Capture the cell that displays the provided text and extract its [X, Y] central coordinate. 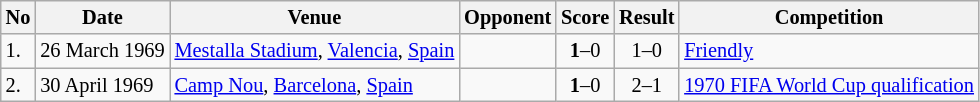
Opponent [508, 17]
Result [646, 17]
Venue [315, 17]
1970 FIFA World Cup qualification [829, 85]
Competition [829, 17]
Camp Nou, Barcelona, Spain [315, 85]
Mestalla Stadium, Valencia, Spain [315, 51]
Date [102, 17]
26 March 1969 [102, 51]
1. [18, 51]
Score [585, 17]
2. [18, 85]
2–1 [646, 85]
Friendly [829, 51]
30 April 1969 [102, 85]
No [18, 17]
